Extract the [x, y] coordinate from the center of the cell holding the provided text.  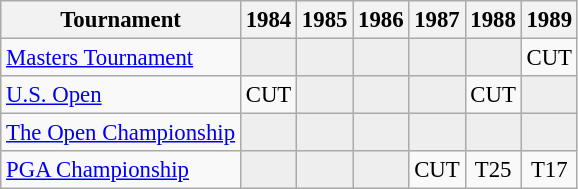
PGA Championship [121, 170]
U.S. Open [121, 95]
T25 [493, 170]
1988 [493, 20]
1986 [381, 20]
1985 [325, 20]
1989 [549, 20]
Tournament [121, 20]
The Open Championship [121, 133]
Masters Tournament [121, 58]
1987 [437, 20]
T17 [549, 170]
1984 [268, 20]
